Capture the cell that displays the provided text and extract its [x, y] central coordinate. 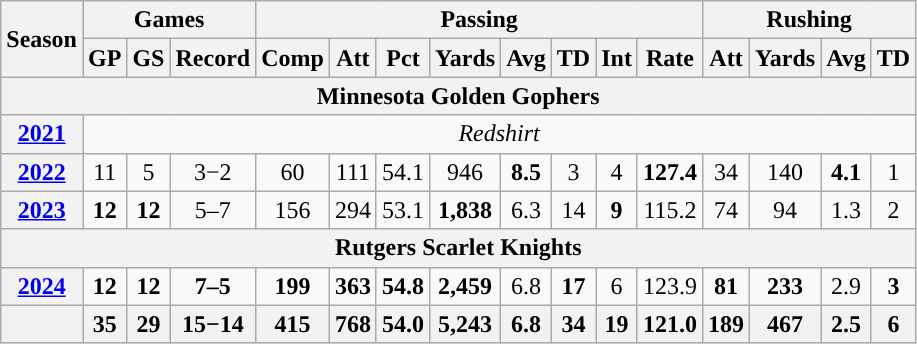
Passing [480, 20]
Season [42, 39]
17 [573, 286]
5,243 [466, 324]
Games [168, 20]
946 [466, 172]
5 [148, 172]
189 [726, 324]
Comp [293, 58]
5–7 [213, 210]
54.1 [402, 172]
294 [352, 210]
121.0 [670, 324]
2 [893, 210]
199 [293, 286]
467 [786, 324]
11 [104, 172]
Minnesota Golden Gophers [458, 96]
2024 [42, 286]
6.3 [526, 210]
127.4 [670, 172]
29 [148, 324]
54.0 [402, 324]
1 [893, 172]
GS [148, 58]
2021 [42, 134]
9 [617, 210]
233 [786, 286]
Rutgers Scarlet Knights [458, 248]
94 [786, 210]
Redshirt [498, 134]
768 [352, 324]
1,838 [466, 210]
2022 [42, 172]
Rushing [808, 20]
15−14 [213, 324]
156 [293, 210]
54.8 [402, 286]
GP [104, 58]
111 [352, 172]
8.5 [526, 172]
140 [786, 172]
Rate [670, 58]
4.1 [846, 172]
Int [617, 58]
115.2 [670, 210]
123.9 [670, 286]
60 [293, 172]
81 [726, 286]
Pct [402, 58]
415 [293, 324]
2.5 [846, 324]
1.3 [846, 210]
7–5 [213, 286]
19 [617, 324]
53.1 [402, 210]
35 [104, 324]
2,459 [466, 286]
2023 [42, 210]
2.9 [846, 286]
363 [352, 286]
74 [726, 210]
4 [617, 172]
Record [213, 58]
3−2 [213, 172]
14 [573, 210]
